Locate the cell with the specified text and output its (x, y) center coordinate. 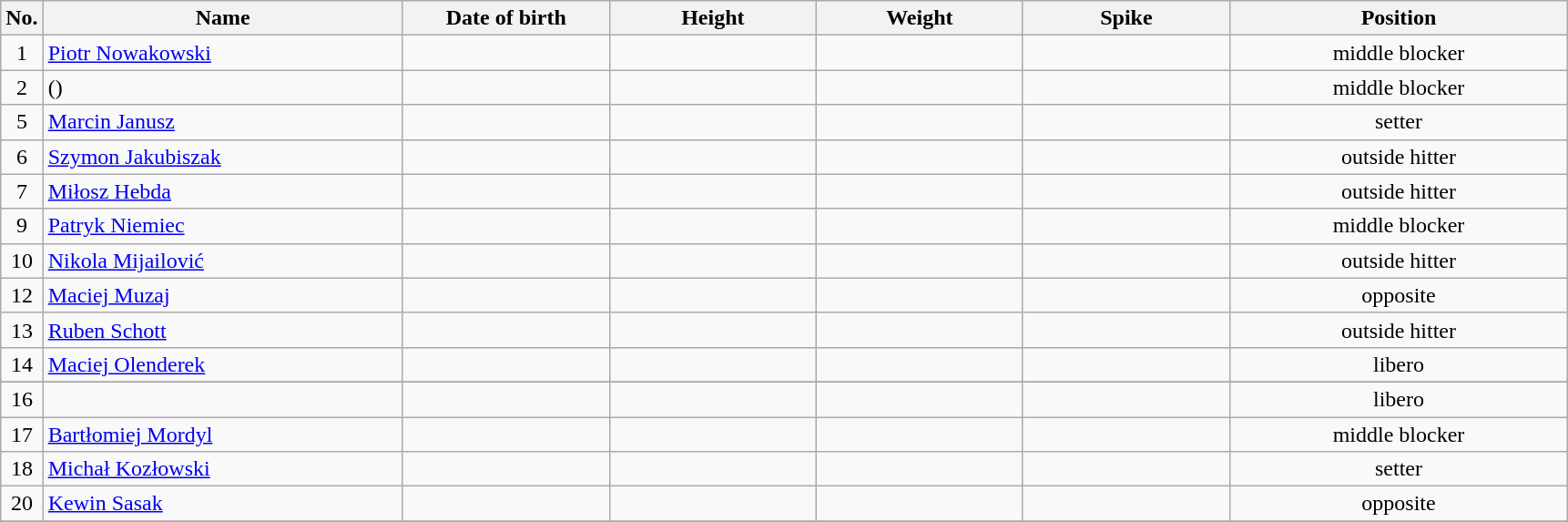
Bartłomiej Mordyl (222, 435)
Height (712, 18)
Miłosz Hebda (222, 191)
10 (22, 261)
16 (22, 399)
() (222, 87)
14 (22, 364)
Ruben Schott (222, 330)
Maciej Olenderek (222, 364)
Position (1399, 18)
18 (22, 469)
1 (22, 53)
20 (22, 504)
Patryk Niemiec (222, 226)
Piotr Nowakowski (222, 53)
13 (22, 330)
5 (22, 122)
Michał Kozłowski (222, 469)
9 (22, 226)
Marcin Janusz (222, 122)
Kewin Sasak (222, 504)
Date of birth (506, 18)
Name (222, 18)
6 (22, 157)
Nikola Mijailović (222, 261)
Spike (1125, 18)
7 (22, 191)
Weight (920, 18)
2 (22, 87)
17 (22, 435)
Szymon Jakubiszak (222, 157)
12 (22, 295)
Maciej Muzaj (222, 295)
No. (22, 18)
